Locate the cell with the specified text and output its [X, Y] center coordinate. 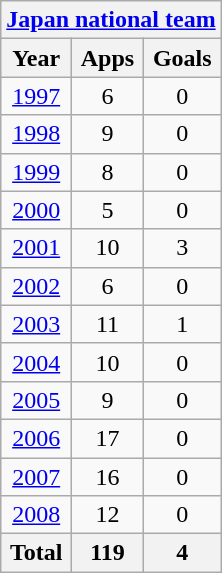
2006 [36, 438]
2002 [36, 286]
1997 [36, 96]
17 [108, 438]
12 [108, 515]
Goals [182, 58]
2003 [36, 324]
3 [182, 248]
5 [108, 210]
2007 [36, 477]
119 [108, 553]
2004 [36, 362]
1998 [36, 134]
2001 [36, 248]
2008 [36, 515]
Year [36, 58]
2000 [36, 210]
4 [182, 553]
2005 [36, 400]
Apps [108, 58]
1 [182, 324]
1999 [36, 172]
Total [36, 553]
Japan national team [111, 20]
11 [108, 324]
8 [108, 172]
16 [108, 477]
